Return [X, Y] of the center of cell containing provided text 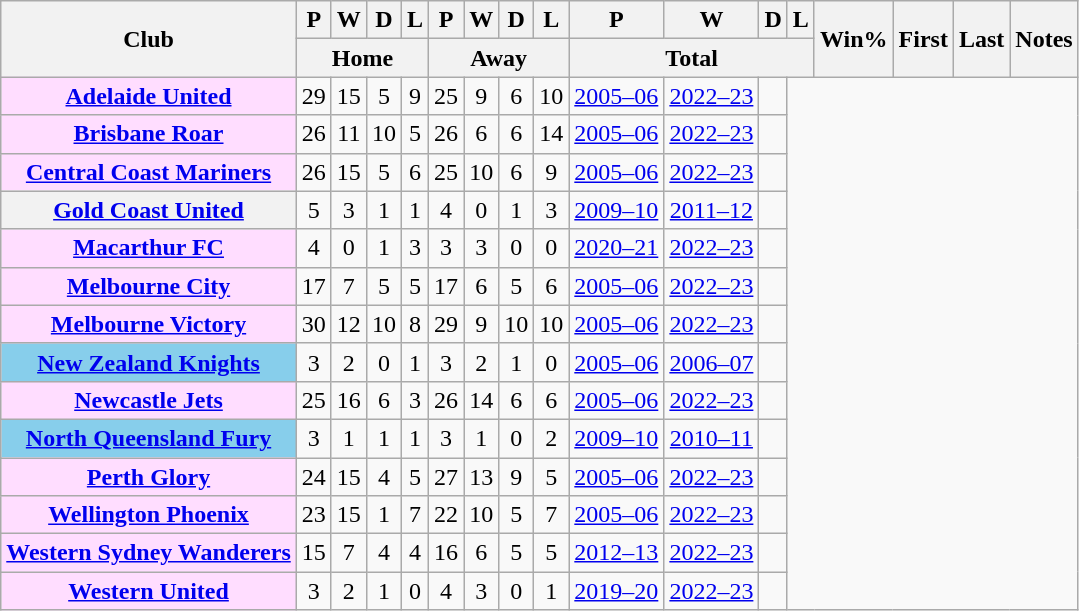
Adelaide United [149, 96]
23 [314, 515]
2010–11 [712, 438]
22 [446, 515]
12 [348, 324]
Brisbane Roar [149, 134]
First [923, 39]
Away [499, 58]
2019–20 [616, 591]
Total [692, 58]
Wellington Phoenix [149, 515]
Melbourne City [149, 286]
Melbourne Victory [149, 324]
Western United [149, 591]
New Zealand Knights [149, 362]
2006–07 [712, 362]
27 [446, 477]
Newcastle Jets [149, 400]
Home [362, 58]
Notes [1044, 39]
11 [348, 134]
13 [482, 477]
Perth Glory [149, 477]
Macarthur FC [149, 248]
Gold Coast United [149, 210]
Western Sydney Wanderers [149, 553]
North Queensland Fury [149, 438]
30 [314, 324]
Central Coast Mariners [149, 172]
2011–12 [712, 210]
24 [314, 477]
Club [149, 39]
2020–21 [616, 248]
8 [414, 324]
Last [981, 39]
2012–13 [616, 553]
Win% [854, 39]
